Scan for the cell matching the given text and deliver its [x, y] coordinate at center. 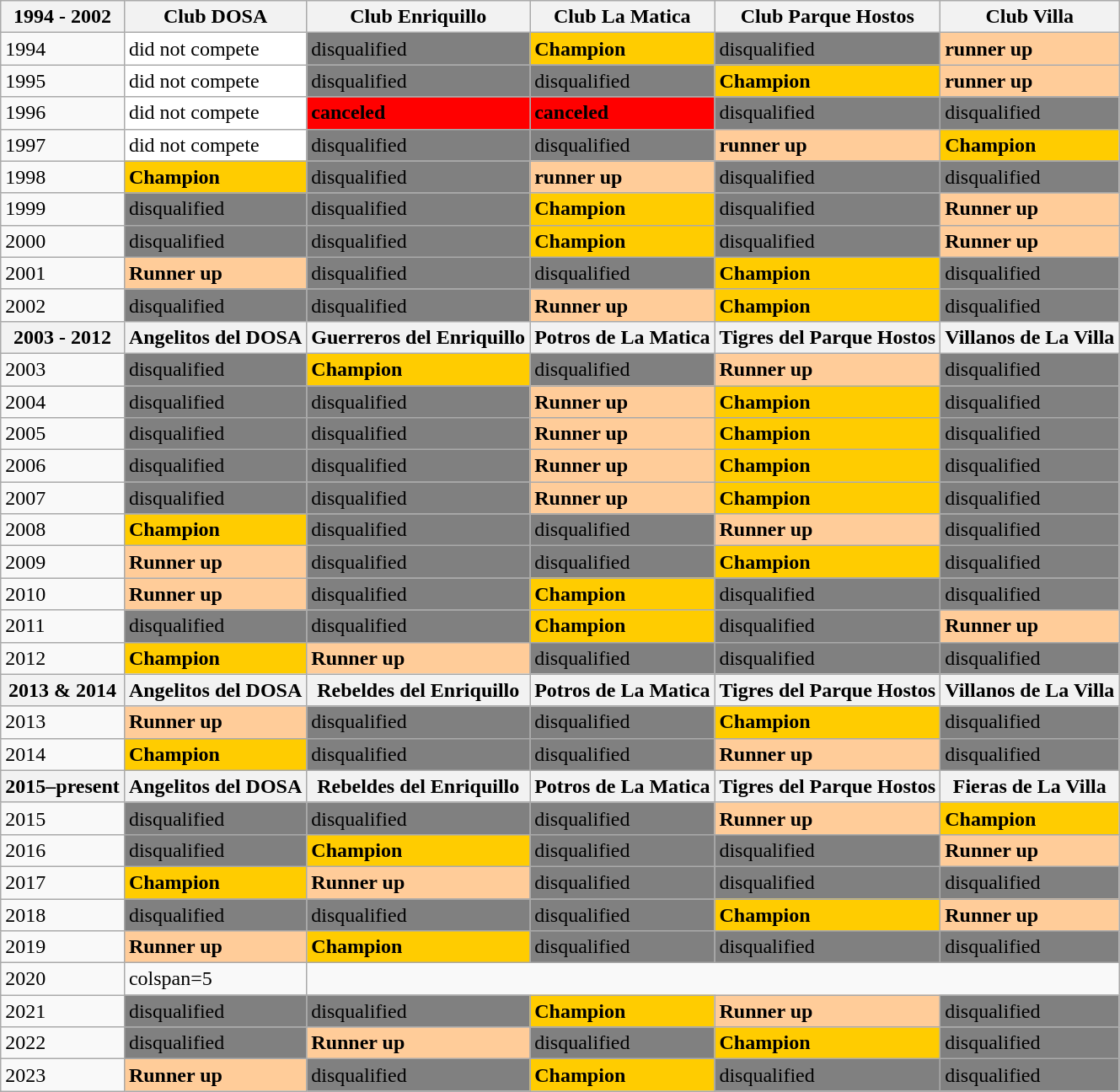
Club DOSA [215, 17]
1994 [62, 49]
2005 [62, 434]
Club Parque Hostos [828, 17]
2009 [62, 562]
Guerreros del Enriquillo [418, 337]
2020 [62, 979]
2023 [62, 1075]
2013 & 2014 [62, 690]
2013 [62, 722]
2006 [62, 466]
2011 [62, 626]
2016 [62, 850]
1995 [62, 81]
colspan=5 [215, 979]
1996 [62, 113]
Club Enriquillo [418, 17]
2014 [62, 754]
2003 [62, 369]
2010 [62, 594]
2004 [62, 402]
2001 [62, 273]
2019 [62, 947]
Club Villa [1030, 17]
1997 [62, 145]
2015 [62, 818]
2008 [62, 530]
2000 [62, 241]
2015–present [62, 786]
2018 [62, 914]
Club La Matica [622, 17]
1994 - 2002 [62, 17]
2002 [62, 305]
2021 [62, 1011]
2017 [62, 882]
2007 [62, 498]
2022 [62, 1043]
2012 [62, 658]
Fieras de La Villa [1030, 786]
2003 - 2012 [62, 337]
1999 [62, 209]
1998 [62, 177]
